Return (X, Y) of the center of cell containing provided text 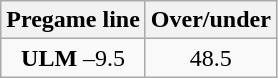
ULM –9.5 (74, 58)
Over/under (210, 20)
Pregame line (74, 20)
48.5 (210, 58)
